Identify which cell holds the provided text, then report its (X, Y) central coordinate. 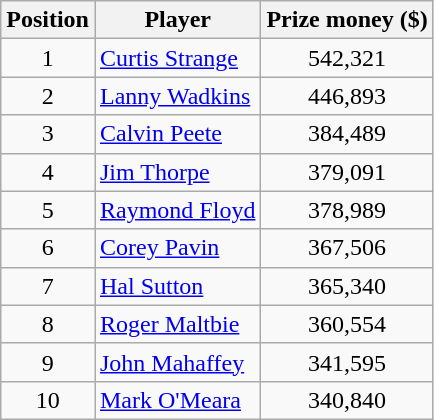
9 (48, 362)
Corey Pavin (177, 248)
365,340 (347, 286)
5 (48, 210)
4 (48, 172)
1 (48, 58)
Jim Thorpe (177, 172)
10 (48, 400)
6 (48, 248)
384,489 (347, 134)
340,840 (347, 400)
367,506 (347, 248)
Calvin Peete (177, 134)
2 (48, 96)
Roger Maltbie (177, 324)
Hal Sutton (177, 286)
3 (48, 134)
John Mahaffey (177, 362)
Player (177, 20)
8 (48, 324)
Position (48, 20)
7 (48, 286)
379,091 (347, 172)
Lanny Wadkins (177, 96)
Prize money ($) (347, 20)
Raymond Floyd (177, 210)
542,321 (347, 58)
446,893 (347, 96)
360,554 (347, 324)
Curtis Strange (177, 58)
Mark O'Meara (177, 400)
378,989 (347, 210)
341,595 (347, 362)
